Provide the [X, Y] coordinate of the cell's center where the given text is located.  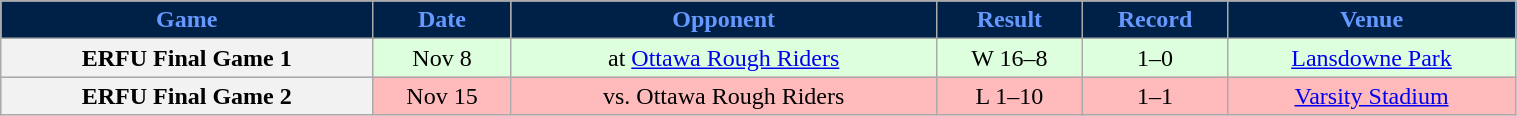
at Ottawa Rough Riders [724, 58]
Result [1010, 20]
Date [442, 20]
Lansdowne Park [1372, 58]
Nov 15 [442, 96]
Record [1155, 20]
Nov 8 [442, 58]
Venue [1372, 20]
L 1–10 [1010, 96]
Game [187, 20]
Varsity Stadium [1372, 96]
ERFU Final Game 1 [187, 58]
ERFU Final Game 2 [187, 96]
Opponent [724, 20]
vs. Ottawa Rough Riders [724, 96]
1–1 [1155, 96]
W 16–8 [1010, 58]
1–0 [1155, 58]
